Identify which cell holds the provided text, then report its (X, Y) central coordinate. 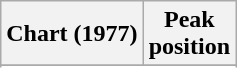
Chart (1977) (72, 34)
Peakposition (189, 34)
